Extract the [x, y] coordinate from the center of the cell holding the provided text.  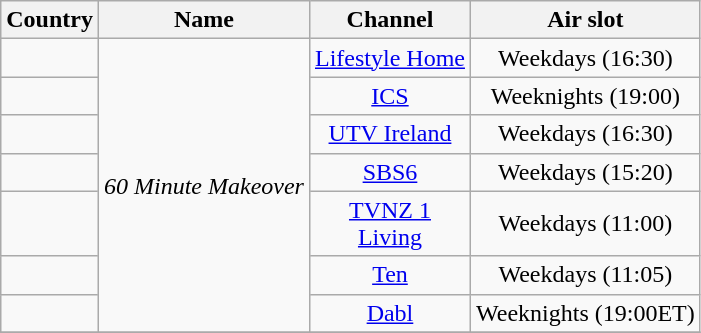
TVNZ 1Living [390, 224]
UTV Ireland [390, 134]
Dabl [390, 313]
Weekdays (11:05) [585, 275]
Name [204, 20]
Weeknights (19:00) [585, 96]
Air slot [585, 20]
60 Minute Makeover [204, 186]
Channel [390, 20]
Weeknights (19:00ET) [585, 313]
Country [50, 20]
Lifestyle Home [390, 58]
Weekdays (11:00) [585, 224]
ICS [390, 96]
Weekdays (15:20) [585, 172]
Ten [390, 275]
SBS6 [390, 172]
